Output the (x, y) coordinate of the center of the cell containing the given text.  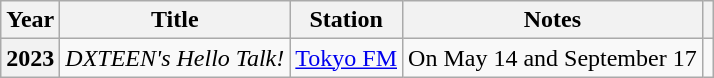
Tokyo FM (346, 58)
2023 (30, 58)
Notes (553, 20)
DXTEEN's Hello Talk! (175, 58)
Year (30, 20)
Station (346, 20)
Title (175, 20)
On May 14 and September 17 (553, 58)
